Identify which cell holds the provided text, then report its (X, Y) central coordinate. 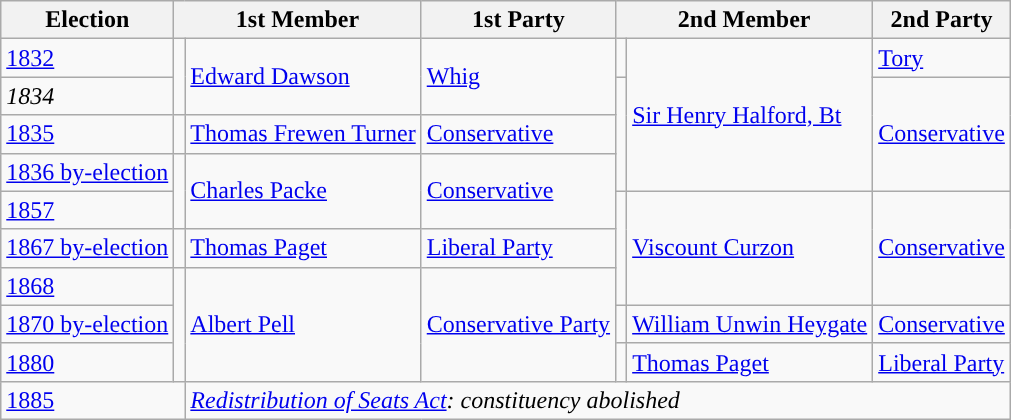
Thomas Frewen Turner (303, 134)
Redistribution of Seats Act: constituency abolished (598, 400)
1834 (88, 96)
2nd Party (942, 20)
2nd Member (744, 20)
1867 by-election (88, 248)
Sir Henry Halford, Bt (750, 115)
1836 by-election (88, 172)
1835 (88, 134)
1857 (88, 210)
Election (88, 20)
Albert Pell (303, 324)
1st Member (298, 20)
Whig (518, 77)
1868 (88, 286)
1870 by-election (88, 324)
1st Party (518, 20)
Viscount Curzon (750, 248)
Tory (942, 58)
1885 (93, 400)
Conservative Party (518, 324)
Charles Packe (303, 191)
1880 (88, 362)
William Unwin Heygate (750, 324)
Edward Dawson (303, 77)
1832 (88, 58)
